Capture the cell that displays the provided text and extract its [x, y] central coordinate. 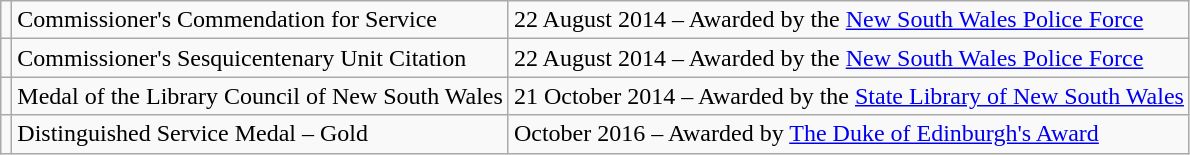
Distinguished Service Medal – Gold [260, 134]
October 2016 – Awarded by The Duke of Edinburgh's Award [848, 134]
21 October 2014 – Awarded by the State Library of New South Wales [848, 96]
Medal of the Library Council of New South Wales [260, 96]
Commissioner's Commendation for Service [260, 20]
Commissioner's Sesquicentenary Unit Citation [260, 58]
